Return [X, Y] of the center of cell containing provided text 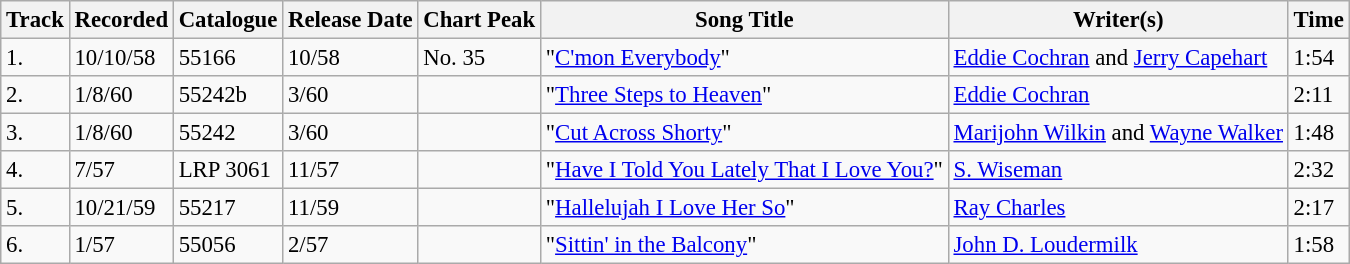
6. [35, 245]
"Have I Told You Lately That I Love You?" [744, 170]
Time [1318, 20]
Recorded [121, 20]
11/57 [350, 170]
Marijohn Wilkin and Wayne Walker [1118, 133]
1:58 [1318, 245]
55242b [228, 95]
1:48 [1318, 133]
John D. Loudermilk [1118, 245]
Eddie Cochran [1118, 95]
2. [35, 95]
Release Date [350, 20]
2:11 [1318, 95]
5. [35, 208]
11/59 [350, 208]
"C'mon Everybody" [744, 58]
Chart Peak [480, 20]
Writer(s) [1118, 20]
"Cut Across Shorty" [744, 133]
Catalogue [228, 20]
55056 [228, 245]
10/10/58 [121, 58]
2:17 [1318, 208]
No. 35 [480, 58]
55217 [228, 208]
2:32 [1318, 170]
Eddie Cochran and Jerry Capehart [1118, 58]
"Three Steps to Heaven" [744, 95]
55242 [228, 133]
10/21/59 [121, 208]
Ray Charles [1118, 208]
55166 [228, 58]
4. [35, 170]
7/57 [121, 170]
3. [35, 133]
1:54 [1318, 58]
10/58 [350, 58]
1. [35, 58]
Song Title [744, 20]
S. Wiseman [1118, 170]
1/57 [121, 245]
"Sittin' in the Balcony" [744, 245]
"Hallelujah I Love Her So" [744, 208]
Track [35, 20]
LRP 3061 [228, 170]
2/57 [350, 245]
